For the text-containing cell, return its midpoint in (X, Y) coordinate format. 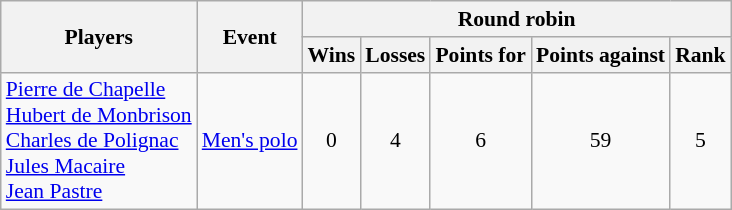
Wins (332, 55)
Points for (480, 55)
5 (700, 141)
Points against (600, 55)
Rank (700, 55)
Round robin (517, 19)
Pierre de Chapelle Hubert de Monbrison Charles de Polignac Jules Macaire Jean Pastre (99, 141)
Players (99, 36)
6 (480, 141)
4 (395, 141)
0 (332, 141)
Event (250, 36)
59 (600, 141)
Men's polo (250, 141)
Losses (395, 55)
